Return [x, y] of the center of cell containing provided text 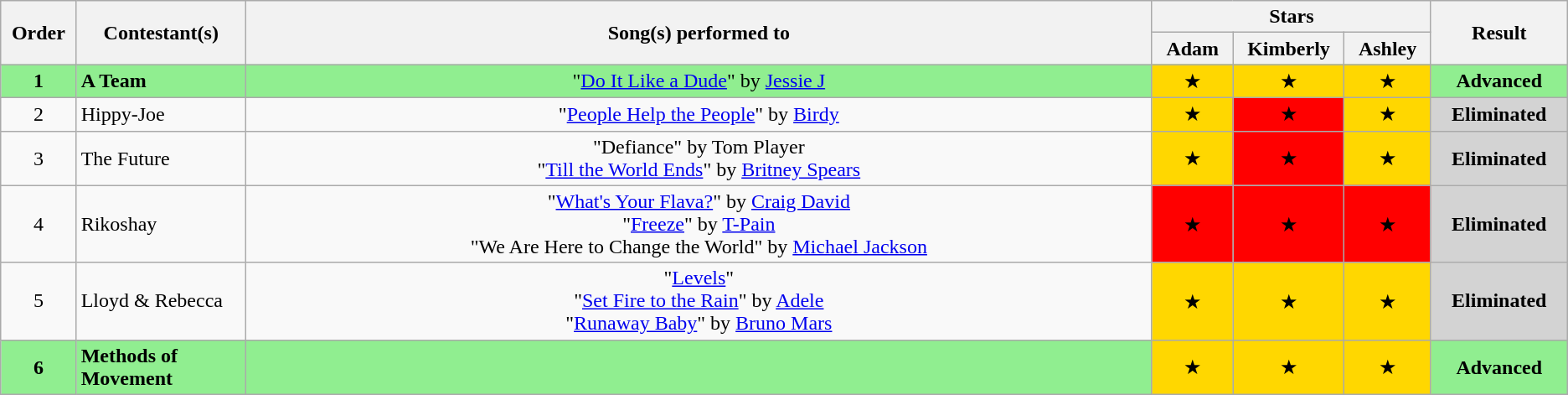
4 [39, 224]
2 [39, 114]
6 [39, 367]
Result [1499, 33]
"What's Your Flava?" by Craig David "Freeze" by T-Pain "We Are Here to Change the World" by Michael Jackson [699, 224]
Rikoshay [161, 224]
Lloyd & Rebecca [161, 301]
5 [39, 301]
"People Help the People" by Birdy [699, 114]
"Do It Like a Dude" by Jessie J [699, 81]
Methods of Movement [161, 367]
"Defiance" by Tom Player "Till the World Ends" by Britney Spears [699, 158]
Kimberly [1288, 49]
Stars [1292, 17]
"Levels" "Set Fire to the Rain" by Adele "Runaway Baby" by Bruno Mars [699, 301]
3 [39, 158]
Adam [1193, 49]
A Team [161, 81]
The Future [161, 158]
1 [39, 81]
Ashley [1387, 49]
Hippy-Joe [161, 114]
Contestant(s) [161, 33]
Order [39, 33]
Song(s) performed to [699, 33]
